Locate the cell with the specified text and output its [X, Y] center coordinate. 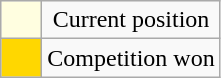
Competition won [131, 58]
Current position [131, 20]
